Determine the [X, Y] coordinate at the center of the cell enclosing the given text.  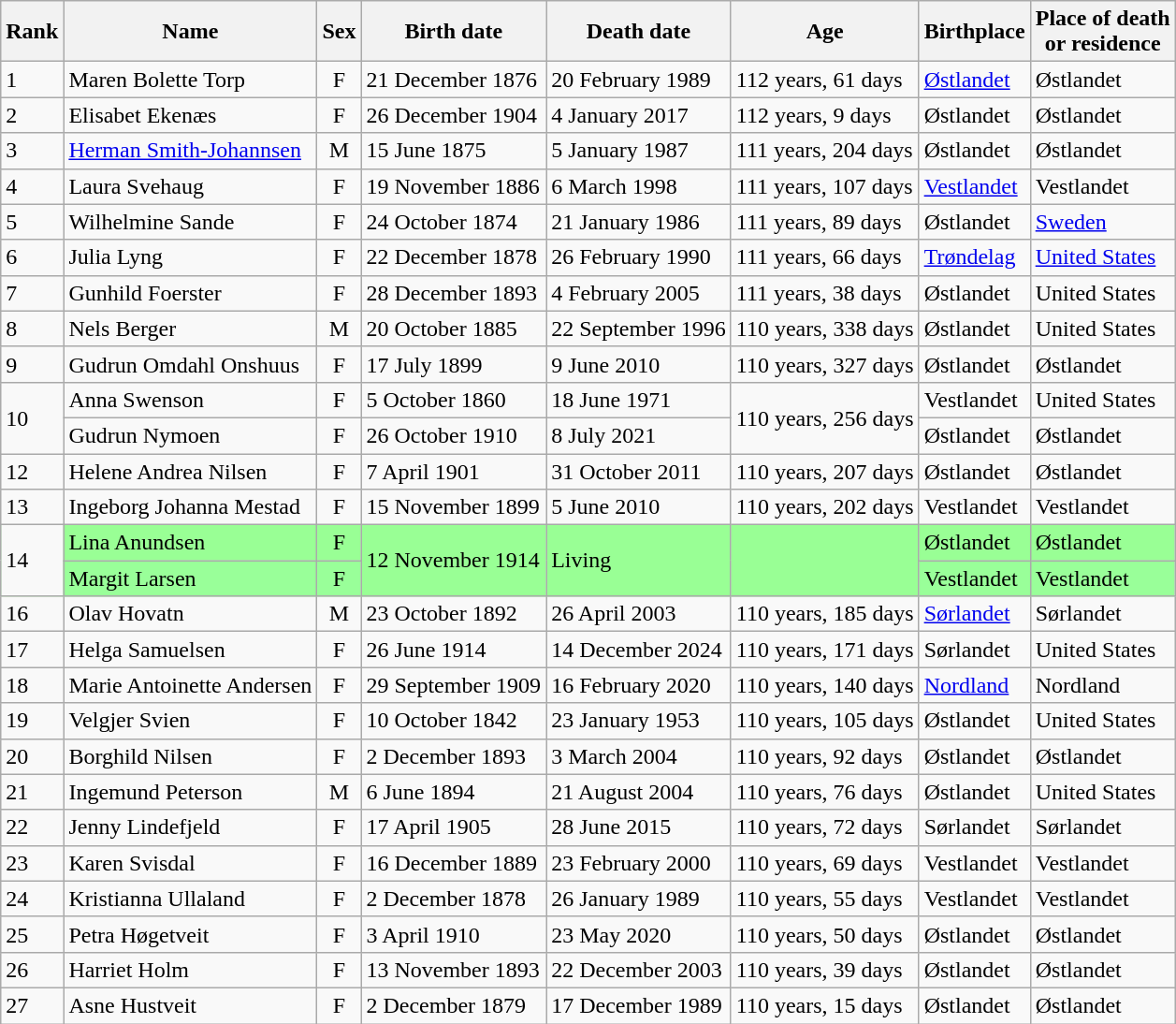
Elisabet Ekenæs [191, 115]
5 [32, 222]
Asne Hustveit [191, 1005]
110 years, 15 days [825, 1005]
28 June 2015 [639, 827]
111 years, 66 days [825, 257]
14 [32, 561]
110 years, 327 days [825, 364]
18 [32, 685]
Sweden [1102, 222]
27 [32, 1005]
8 [32, 329]
16 December 1889 [454, 863]
6 [32, 257]
10 October 1842 [454, 721]
110 years, 72 days [825, 827]
24 [32, 899]
Velgjer Svien [191, 721]
Age [825, 32]
Place of death or residence [1102, 32]
24 October 1874 [454, 222]
110 years, 39 days [825, 970]
Anna Swenson [191, 400]
9 [32, 364]
22 December 1878 [454, 257]
6 March 1998 [639, 186]
Harriet Holm [191, 970]
111 years, 107 days [825, 186]
Helene Andrea Nilsen [191, 471]
110 years, 338 days [825, 329]
7 April 1901 [454, 471]
Wilhelmine Sande [191, 222]
21 August 2004 [639, 792]
12 [32, 471]
2 December 1878 [454, 899]
Rank [32, 32]
17 April 1905 [454, 827]
Jenny Lindefjeld [191, 827]
Sex [339, 32]
14 December 2024 [639, 650]
112 years, 9 days [825, 115]
19 November 1886 [454, 186]
21 [32, 792]
12 November 1914 [454, 561]
3 [32, 151]
110 years, 92 days [825, 756]
13 [32, 507]
23 [32, 863]
111 years, 89 days [825, 222]
8 July 2021 [639, 435]
4 February 2005 [639, 293]
Gunhild Foerster [191, 293]
21 January 1986 [639, 222]
26 February 1990 [639, 257]
9 June 2010 [639, 364]
111 years, 38 days [825, 293]
5 June 2010 [639, 507]
15 June 1875 [454, 151]
110 years, 207 days [825, 471]
Gudrun Omdahl Onshuus [191, 364]
20 October 1885 [454, 329]
21 December 1876 [454, 80]
31 October 2011 [639, 471]
Gudrun Nymoen [191, 435]
Petra Høgetveit [191, 934]
3 March 2004 [639, 756]
Laura Svehaug [191, 186]
110 years, 185 days [825, 614]
20 February 1989 [639, 80]
16 [32, 614]
Karen Svisdal [191, 863]
Maren Bolette Torp [191, 80]
17 July 1899 [454, 364]
Margit Larsen [191, 578]
110 years, 171 days [825, 650]
110 years, 105 days [825, 721]
16 February 2020 [639, 685]
Name [191, 32]
Julia Lyng [191, 257]
5 January 1987 [639, 151]
Death date [639, 32]
Ingemund Peterson [191, 792]
26 April 2003 [639, 614]
26 December 1904 [454, 115]
110 years, 256 days [825, 417]
Birthplace [975, 32]
7 [32, 293]
18 June 1971 [639, 400]
Birth date [454, 32]
13 November 1893 [454, 970]
110 years, 76 days [825, 792]
23 February 2000 [639, 863]
2 December 1879 [454, 1005]
Nels Berger [191, 329]
10 [32, 417]
110 years, 202 days [825, 507]
5 October 1860 [454, 400]
26 [32, 970]
110 years, 55 days [825, 899]
26 October 1910 [454, 435]
110 years, 50 days [825, 934]
22 September 1996 [639, 329]
3 April 1910 [454, 934]
110 years, 69 days [825, 863]
29 September 1909 [454, 685]
26 June 1914 [454, 650]
25 [32, 934]
Living [639, 561]
15 November 1899 [454, 507]
112 years, 61 days [825, 80]
22 [32, 827]
Olav Hovatn [191, 614]
1 [32, 80]
17 [32, 650]
Marie Antoinette Andersen [191, 685]
Herman Smith-Johannsen [191, 151]
4 [32, 186]
23 January 1953 [639, 721]
Helga Samuelsen [191, 650]
2 December 1893 [454, 756]
6 June 1894 [454, 792]
20 [32, 756]
23 October 1892 [454, 614]
Borghild Nilsen [191, 756]
110 years, 140 days [825, 685]
19 [32, 721]
28 December 1893 [454, 293]
Lina Anundsen [191, 543]
Trøndelag [975, 257]
111 years, 204 days [825, 151]
Kristianna Ullaland [191, 899]
17 December 1989 [639, 1005]
4 January 2017 [639, 115]
Ingeborg Johanna Mestad [191, 507]
26 January 1989 [639, 899]
23 May 2020 [639, 934]
2 [32, 115]
22 December 2003 [639, 970]
